Capture the cell that displays the provided text and extract its (x, y) central coordinate. 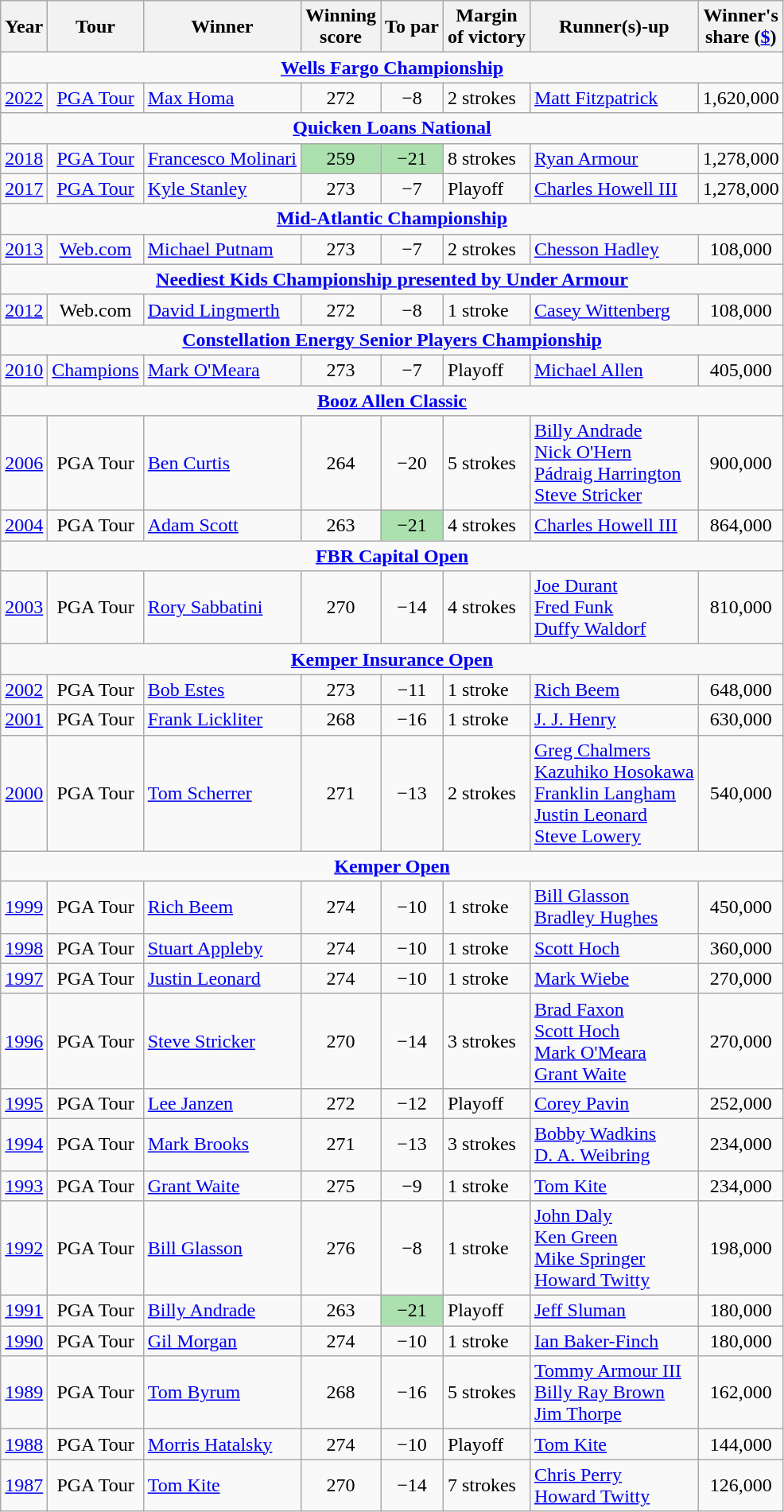
Frank Lickliter (222, 720)
1990 (24, 1341)
900,000 (741, 463)
2013 (24, 249)
2003 (24, 608)
Chris Perry Howard Twitty (614, 1486)
252,000 (741, 1103)
Bobby Wadkins D. A. Weibring (614, 1144)
1992 (24, 1249)
Joe Durant Fred Funk Duffy Waldorf (614, 608)
To par (412, 27)
2002 (24, 690)
Booz Allen Classic (392, 400)
Brad Faxon Scott Hoch Mark O'Meara Grant Waite (614, 1040)
1997 (24, 978)
Rory Sabbatini (222, 608)
1998 (24, 948)
8 strokes (487, 158)
2017 (24, 189)
405,000 (741, 370)
864,000 (741, 526)
1996 (24, 1040)
Kemper Insurance Open (392, 659)
198,000 (741, 1249)
Billy Andrade Nick O'Hern Pádraig Harrington Steve Stricker (614, 463)
Michael Allen (614, 370)
−20 (412, 463)
Michael Putnam (222, 249)
Justin Leonard (222, 978)
Matt Fitzpatrick (614, 98)
648,000 (741, 690)
1988 (24, 1444)
810,000 (741, 608)
Winner (222, 27)
1987 (24, 1486)
Francesco Molinari (222, 158)
Scott Hoch (614, 948)
Year (24, 27)
Mark Brooks (222, 1144)
−9 (412, 1186)
2004 (24, 526)
450,000 (741, 907)
630,000 (741, 720)
Kyle Stanley (222, 189)
1994 (24, 1144)
2010 (24, 370)
Ian Baker-Finch (614, 1341)
Wells Fargo Championship (392, 68)
Corey Pavin (614, 1103)
540,000 (741, 793)
Steve Stricker (222, 1040)
Marginof victory (487, 27)
FBR Capital Open (392, 556)
Runner(s)-up (614, 27)
Mark Wiebe (614, 978)
1999 (24, 907)
2006 (24, 463)
John Daly Ken Green Mike Springer Howard Twitty (614, 1249)
Ryan Armour (614, 158)
Billy Andrade (222, 1311)
Gil Morgan (222, 1341)
Stuart Appleby (222, 948)
Casey Wittenberg (614, 309)
Neediest Kids Championship presented by Under Armour (392, 279)
Jeff Sluman (614, 1311)
Kemper Open (392, 866)
1993 (24, 1186)
Tommy Armour III Billy Ray Brown Jim Thorpe (614, 1393)
Grant Waite (222, 1186)
1991 (24, 1311)
Quicken Loans National (392, 128)
−11 (412, 690)
126,000 (741, 1486)
Mark O'Meara (222, 370)
2001 (24, 720)
360,000 (741, 948)
Tom Scherrer (222, 793)
2018 (24, 158)
Winner'sshare ($) (741, 27)
2022 (24, 98)
Bill Glasson Bradley Hughes (614, 907)
1,620,000 (741, 98)
J. J. Henry (614, 720)
2000 (24, 793)
Ben Curtis (222, 463)
Bob Estes (222, 690)
Max Homa (222, 98)
Tour (95, 27)
Constellation Energy Senior Players Championship (392, 340)
264 (341, 463)
Adam Scott (222, 526)
276 (341, 1249)
Morris Hatalsky (222, 1444)
162,000 (741, 1393)
Mid-Atlantic Championship (392, 219)
259 (341, 158)
Tom Byrum (222, 1393)
Greg Chalmers Kazuhiko Hosokawa Franklin Langham Justin Leonard Steve Lowery (614, 793)
Lee Janzen (222, 1103)
144,000 (741, 1444)
Champions (95, 370)
1995 (24, 1103)
Winningscore (341, 27)
Bill Glasson (222, 1249)
1989 (24, 1393)
−12 (412, 1103)
2012 (24, 309)
275 (341, 1186)
David Lingmerth (222, 309)
Chesson Hadley (614, 249)
7 strokes (487, 1486)
